Output the (X, Y) coordinate of the center of the cell containing the given text.  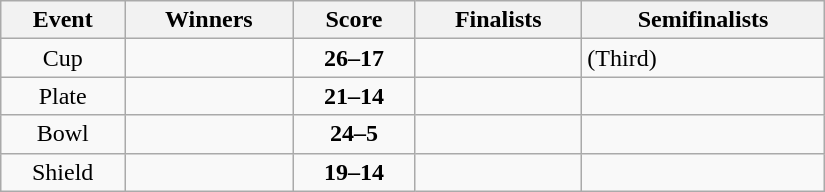
26–17 (354, 58)
Semifinalists (703, 20)
Finalists (498, 20)
Cup (63, 58)
19–14 (354, 172)
Plate (63, 96)
24–5 (354, 134)
Bowl (63, 134)
Event (63, 20)
21–14 (354, 96)
Score (354, 20)
(Third) (703, 58)
Shield (63, 172)
Winners (210, 20)
